Pinpoint the cell where the given text exists, returning its (X, Y) midpoint coordinate. 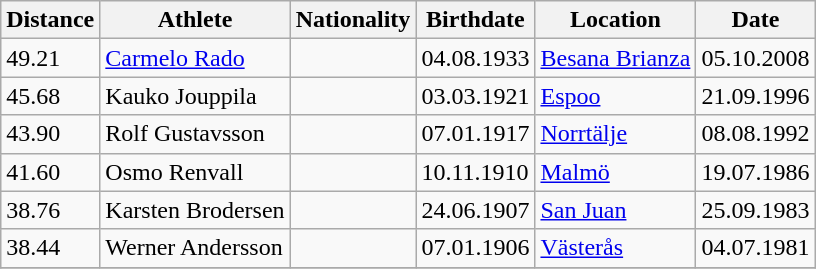
41.60 (50, 172)
07.01.1906 (476, 248)
Werner Andersson (195, 248)
Norrtälje (616, 134)
Carmelo Rado (195, 58)
Besana Brianza (616, 58)
43.90 (50, 134)
Nationality (353, 20)
08.08.1992 (756, 134)
10.11.1910 (476, 172)
24.06.1907 (476, 210)
07.01.1917 (476, 134)
Karsten Brodersen (195, 210)
45.68 (50, 96)
San Juan (616, 210)
Birthdate (476, 20)
Location (616, 20)
49.21 (50, 58)
Malmö (616, 172)
Osmo Renvall (195, 172)
Espoo (616, 96)
Athlete (195, 20)
25.09.1983 (756, 210)
04.08.1933 (476, 58)
Västerås (616, 248)
05.10.2008 (756, 58)
38.44 (50, 248)
21.09.1996 (756, 96)
19.07.1986 (756, 172)
Kauko Jouppila (195, 96)
38.76 (50, 210)
03.03.1921 (476, 96)
Rolf Gustavsson (195, 134)
04.07.1981 (756, 248)
Distance (50, 20)
Date (756, 20)
